Pinpoint the cell where the given text exists, returning its [x, y] midpoint coordinate. 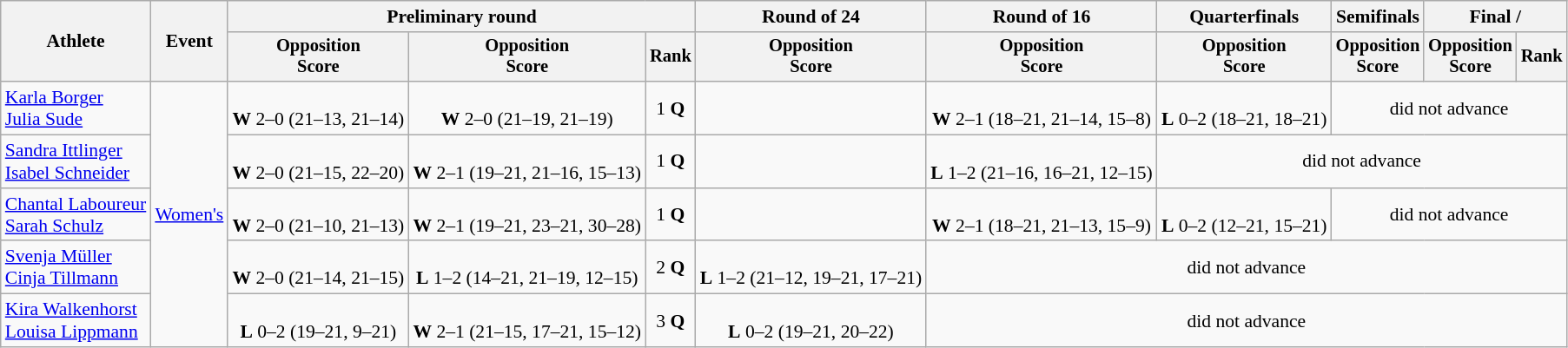
Final / [1495, 16]
Semifinals [1378, 16]
L 1–2 (21–16, 16–21, 12–15) [1042, 161]
L 0–2 (18–21, 18–21) [1244, 108]
Sandra IttlingerIsabel Schneider [76, 161]
Round of 24 [811, 16]
L 1–2 (21–12, 19–21, 17–21) [811, 267]
Athlete [76, 42]
W 2–1 (21–15, 17–21, 15–12) [526, 321]
W 2–0 (21–19, 21–19) [526, 108]
L 0–2 (12–21, 15–21) [1244, 215]
W 2–1 (18–21, 21–14, 15–8) [1042, 108]
W 2–0 (21–10, 21–13) [318, 215]
2 Q [671, 267]
3 Q [671, 321]
Women's [189, 214]
W 2–1 (19–21, 21–16, 15–13) [526, 161]
Kira WalkenhorstLouisa Lippmann [76, 321]
Karla BorgerJulia Sude [76, 108]
W 2–0 (21–13, 21–14) [318, 108]
L 1–2 (14–21, 21–19, 12–15) [526, 267]
Preliminary round [461, 16]
Svenja MüllerCinja Tillmann [76, 267]
L 0–2 (19–21, 20–22) [811, 321]
W 2–0 (21–14, 21–15) [318, 267]
W 2–1 (18–21, 21–13, 15–9) [1042, 215]
Chantal LaboureurSarah Schulz [76, 215]
W 2–0 (21–15, 22–20) [318, 161]
Quarterfinals [1244, 16]
Event [189, 42]
Round of 16 [1042, 16]
L 0–2 (19–21, 9–21) [318, 321]
W 2–1 (19–21, 23–21, 30–28) [526, 215]
